Return the (X, Y) coordinate for the center point of the cell that contains the specified text.  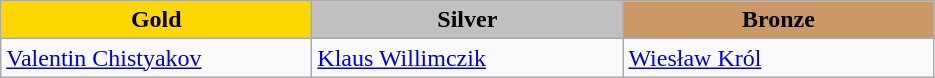
Gold (156, 20)
Valentin Chistyakov (156, 58)
Klaus Willimczik (468, 58)
Bronze (778, 20)
Silver (468, 20)
Wiesław Król (778, 58)
